Identify which cell holds the provided text, then report its [x, y] central coordinate. 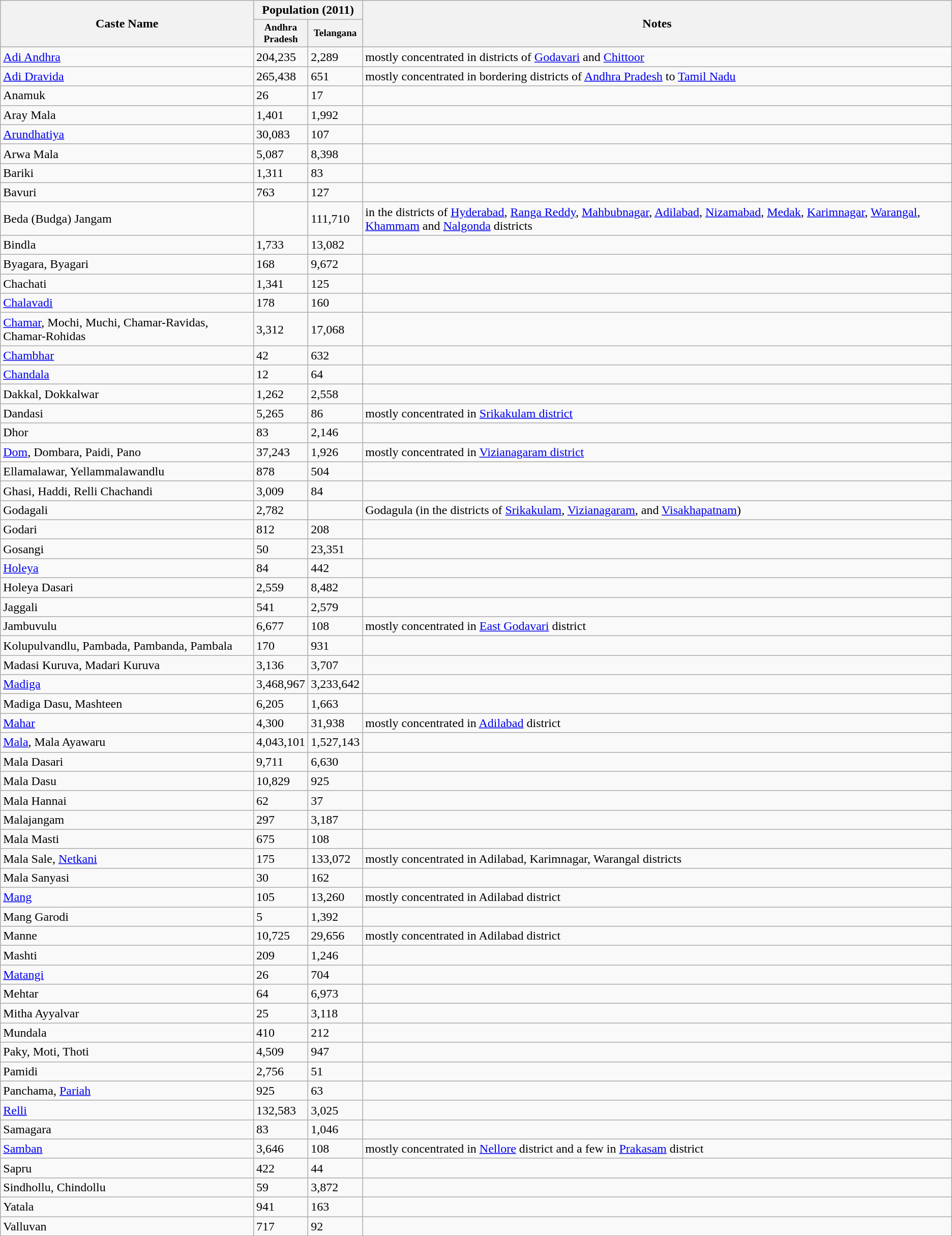
Pamidi [127, 1071]
941 [281, 1207]
1,246 [336, 955]
265,438 [281, 76]
12 [281, 375]
8,398 [336, 154]
mostly concentrated in Nellore district and a few in Prakasam district [657, 1149]
mostly concentrated in East Godavari district [657, 626]
163 [336, 1207]
mostly concentrated in Srikakulam district [657, 413]
Mala Dasari [127, 762]
Dandasi [127, 413]
Mala Dasu [127, 781]
1,926 [336, 452]
mostly concentrated in Adilabad, Karimnagar, Warangal districts [657, 858]
2,289 [336, 57]
Mundala [127, 1033]
Mala Sale, Netkani [127, 858]
Mehtar [127, 994]
44 [336, 1168]
5,265 [281, 413]
Dom, Dombara, Paidi, Pano [127, 452]
422 [281, 1168]
2,558 [336, 394]
29,656 [336, 936]
Mala Sanyasi [127, 878]
37,243 [281, 452]
Aray Mala [127, 115]
59 [281, 1188]
704 [336, 975]
in the districts of Hyderabad, Ranga Reddy, Mahbubnagar, Adilabad, Nizamabad, Medak, Karimnagar, Warangal, Khammam and Nalgonda districts [657, 219]
17,068 [336, 329]
Ellamalawar, Yellammalawandlu [127, 471]
Samagara [127, 1129]
Bavuri [127, 192]
Madiga Dasu, Mashteen [127, 704]
Malajangam [127, 820]
50 [281, 549]
13,082 [336, 245]
1,262 [281, 394]
133,072 [336, 858]
1,401 [281, 115]
1,527,143 [336, 742]
Jambuvulu [127, 626]
Jaggali [127, 607]
mostly concentrated in districts of Godavari and Chittoor [657, 57]
178 [281, 303]
Matangi [127, 975]
297 [281, 820]
51 [336, 1071]
Relli [127, 1110]
Sindhollu, Chindollu [127, 1188]
2,559 [281, 588]
Manne [127, 936]
9,672 [336, 264]
651 [336, 76]
Godagula (in the districts of Srikakulam, Vizianagaram, and Visakhapatnam) [657, 510]
Arundhatiya [127, 134]
Mitha Ayyalvar [127, 1013]
3,646 [281, 1149]
6,630 [336, 762]
763 [281, 192]
105 [281, 897]
2,756 [281, 1071]
Anamuk [127, 96]
212 [336, 1033]
Godagali [127, 510]
Paky, Moti, Thoti [127, 1052]
42 [281, 355]
Caste Name [127, 24]
Samban [127, 1149]
62 [281, 800]
mostly concentrated in Vizianagaram district [657, 452]
Holeya Dasari [127, 588]
3,187 [336, 820]
3,118 [336, 1013]
Mala Masti [127, 839]
Beda (Budga) Jangam [127, 219]
410 [281, 1033]
37 [336, 800]
Sapru [127, 1168]
Ghasi, Haddi, Relli Chachandi [127, 491]
2,146 [336, 433]
1,046 [336, 1129]
6,973 [336, 994]
13,260 [336, 897]
1,392 [336, 917]
3,233,642 [336, 684]
Telangana [336, 34]
675 [281, 839]
2,782 [281, 510]
107 [336, 134]
127 [336, 192]
Chandala [127, 375]
Population (2011) [308, 10]
209 [281, 955]
Mala Hannai [127, 800]
25 [281, 1013]
Mala, Mala Ayawaru [127, 742]
204,235 [281, 57]
Panchama, Pariah [127, 1091]
Valluvan [127, 1226]
878 [281, 471]
Arwa Mala [127, 154]
160 [336, 303]
111,710 [336, 219]
8,482 [336, 588]
3,009 [281, 491]
Kolupulvandlu, Pambada, Pambanda, Pambala [127, 646]
Chambhar [127, 355]
92 [336, 1226]
23,351 [336, 549]
Yatala [127, 1207]
Gosangi [127, 549]
Madiga [127, 684]
504 [336, 471]
Byagara, Byagari [127, 264]
Mahar [127, 723]
63 [336, 1091]
812 [281, 529]
162 [336, 878]
Mang [127, 897]
1,733 [281, 245]
5 [281, 917]
1,992 [336, 115]
Holeya [127, 568]
717 [281, 1226]
30,083 [281, 134]
17 [336, 96]
5,087 [281, 154]
541 [281, 607]
168 [281, 264]
3,872 [336, 1188]
4,300 [281, 723]
3,312 [281, 329]
Chachati [127, 284]
Bindla [127, 245]
6,677 [281, 626]
3,468,967 [281, 684]
10,725 [281, 936]
86 [336, 413]
Notes [657, 24]
125 [336, 284]
3,136 [281, 665]
632 [336, 355]
9,711 [281, 762]
4,043,101 [281, 742]
31,938 [336, 723]
170 [281, 646]
Madasi Kuruva, Madari Kuruva [127, 665]
Chalavadi [127, 303]
442 [336, 568]
1,311 [281, 173]
Adi Andhra [127, 57]
132,583 [281, 1110]
Dhor [127, 433]
30 [281, 878]
Bariki [127, 173]
3,025 [336, 1110]
947 [336, 1052]
Adi Dravida [127, 76]
2,579 [336, 607]
Godari [127, 529]
931 [336, 646]
1,341 [281, 284]
6,205 [281, 704]
Mang Garodi [127, 917]
208 [336, 529]
Mashti [127, 955]
1,663 [336, 704]
mostly concentrated in bordering districts of Andhra Pradesh to Tamil Nadu [657, 76]
175 [281, 858]
10,829 [281, 781]
4,509 [281, 1052]
Chamar, Mochi, Muchi, Chamar-Ravidas, Chamar-Rohidas [127, 329]
Dakkal, Dokkalwar [127, 394]
3,707 [336, 665]
Andhra Pradesh [281, 34]
